Determine the (x, y) coordinate at the center of the cell enclosing the given text.  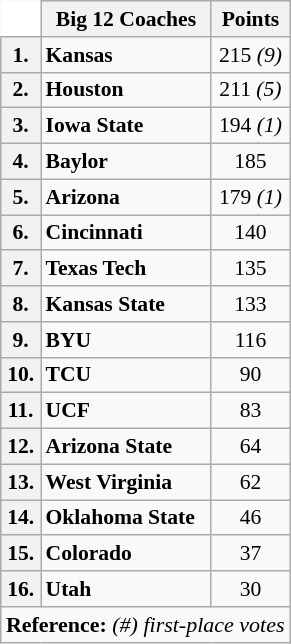
1. (21, 55)
62 (250, 482)
6. (21, 233)
Texas Tech (126, 269)
12. (21, 447)
2. (21, 90)
Arizona State (126, 447)
Kansas State (126, 304)
West Virginia (126, 482)
7. (21, 269)
Colorado (126, 554)
3. (21, 126)
4. (21, 162)
90 (250, 375)
13. (21, 482)
Cincinnati (126, 233)
Utah (126, 589)
194 (1) (250, 126)
83 (250, 411)
30 (250, 589)
Iowa State (126, 126)
14. (21, 518)
135 (250, 269)
64 (250, 447)
185 (250, 162)
133 (250, 304)
BYU (126, 340)
211 (5) (250, 90)
Points (250, 19)
15. (21, 554)
116 (250, 340)
Houston (126, 90)
Arizona (126, 197)
5. (21, 197)
215 (9) (250, 55)
179 (1) (250, 197)
16. (21, 589)
Baylor (126, 162)
TCU (126, 375)
Big 12 Coaches (126, 19)
46 (250, 518)
8. (21, 304)
Oklahoma State (126, 518)
11. (21, 411)
37 (250, 554)
140 (250, 233)
Reference: (#) first-place votes (146, 625)
10. (21, 375)
9. (21, 340)
Kansas (126, 55)
UCF (126, 411)
